Find where the given text appears and provide that cell's center as [x, y] coordinate. 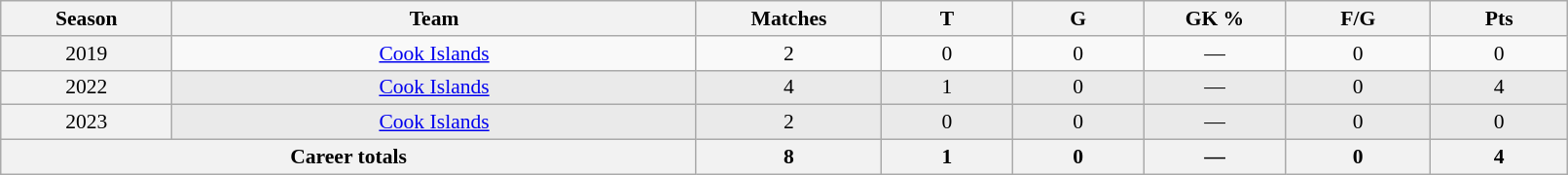
Pts [1499, 18]
Matches [788, 18]
Career totals [348, 157]
8 [788, 157]
2022 [87, 87]
T [948, 18]
2019 [87, 53]
F/G [1358, 18]
Team [434, 18]
G [1078, 18]
Season [87, 18]
GK % [1215, 18]
2023 [87, 122]
